Pinpoint the cell where the given text exists, returning its [X, Y] midpoint coordinate. 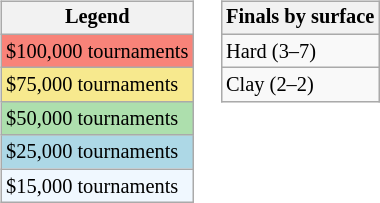
$100,000 tournaments [97, 51]
$75,000 tournaments [97, 85]
Hard (3–7) [300, 51]
$50,000 tournaments [97, 119]
Legend [97, 18]
$15,000 tournaments [97, 186]
$25,000 tournaments [97, 152]
Clay (2–2) [300, 85]
Finals by surface [300, 18]
